Determine the [X, Y] coordinate at the center of the cell enclosing the given text.  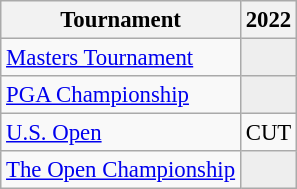
Tournament [121, 20]
2022 [268, 20]
U.S. Open [121, 133]
CUT [268, 133]
PGA Championship [121, 95]
The Open Championship [121, 170]
Masters Tournament [121, 58]
